From the cell containing the given text, extract its center point as (x, y) coordinate. 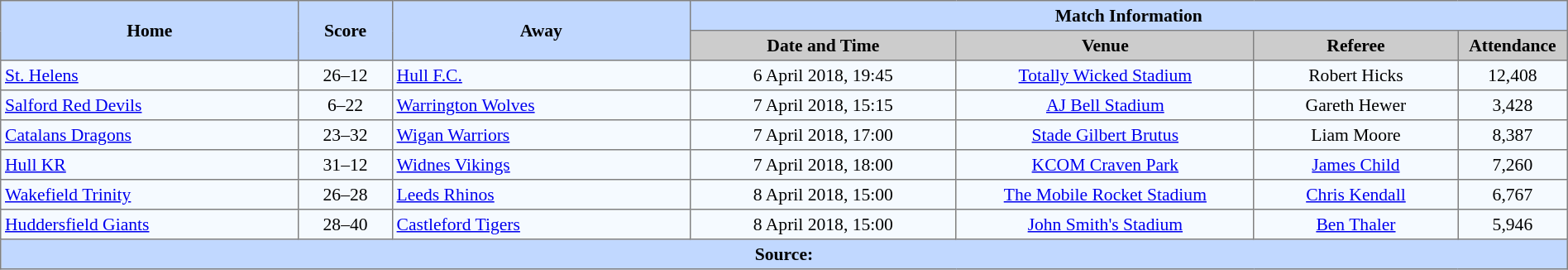
28–40 (346, 224)
Match Information (1128, 16)
6 April 2018, 19:45 (823, 75)
Wigan Warriors (541, 135)
James Child (1355, 165)
23–32 (346, 135)
Widnes Vikings (541, 165)
8,387 (1513, 135)
6–22 (346, 105)
Date and Time (823, 46)
3,428 (1513, 105)
Referee (1355, 46)
Gareth Hewer (1355, 105)
Stade Gilbert Brutus (1105, 135)
Hull F.C. (541, 75)
Castleford Tigers (541, 224)
Leeds Rhinos (541, 195)
31–12 (346, 165)
Source: (784, 254)
6,767 (1513, 195)
Chris Kendall (1355, 195)
Home (150, 31)
AJ Bell Stadium (1105, 105)
Robert Hicks (1355, 75)
Catalans Dragons (150, 135)
Hull KR (150, 165)
Warrington Wolves (541, 105)
KCOM Craven Park (1105, 165)
26–28 (346, 195)
Totally Wicked Stadium (1105, 75)
7 April 2018, 18:00 (823, 165)
26–12 (346, 75)
Wakefield Trinity (150, 195)
Salford Red Devils (150, 105)
7 April 2018, 17:00 (823, 135)
Huddersfield Giants (150, 224)
John Smith's Stadium (1105, 224)
Away (541, 31)
7,260 (1513, 165)
7 April 2018, 15:15 (823, 105)
Attendance (1513, 46)
12,408 (1513, 75)
Liam Moore (1355, 135)
5,946 (1513, 224)
Score (346, 31)
St. Helens (150, 75)
Ben Thaler (1355, 224)
Venue (1105, 46)
The Mobile Rocket Stadium (1105, 195)
